From the cell containing the given text, extract its center point as (X, Y) coordinate. 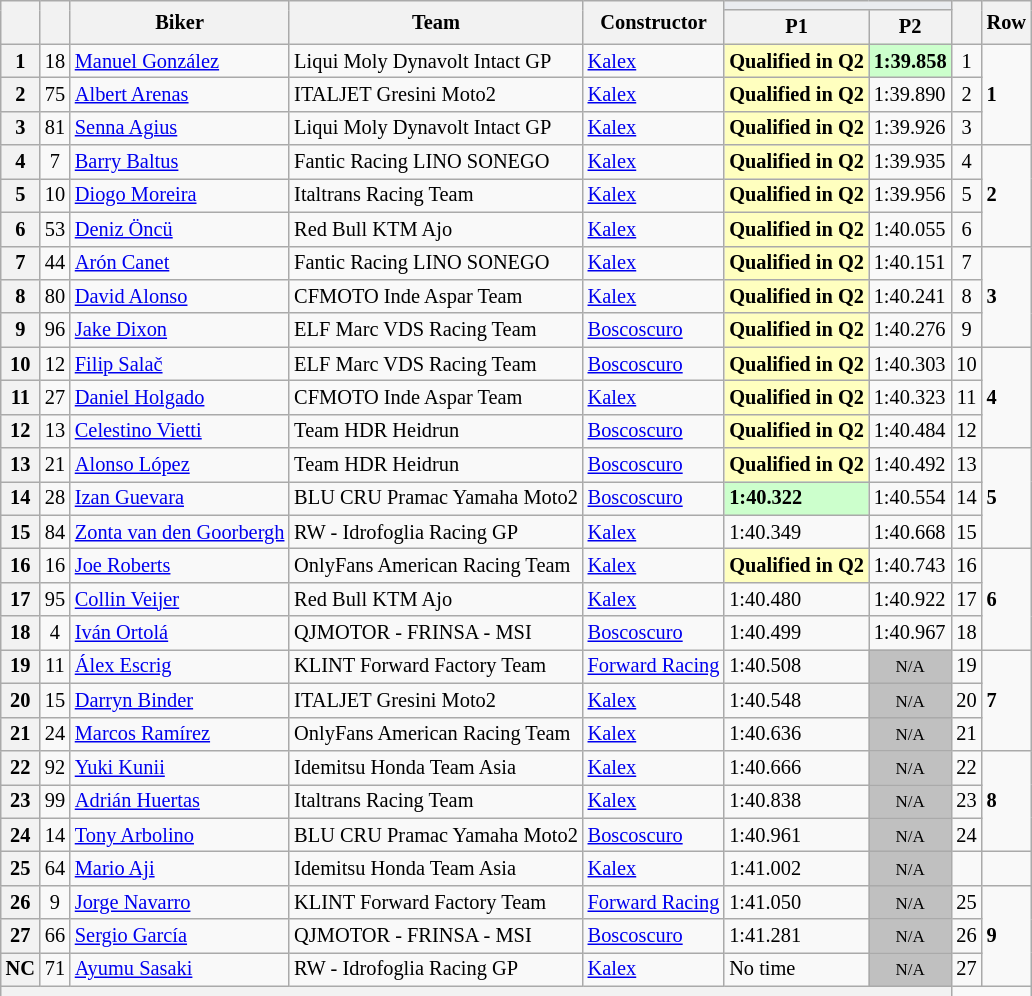
Celestino Vietti (180, 431)
Izan Guevara (180, 498)
Alonso López (180, 465)
Senna Agius (180, 128)
1:40.961 (796, 835)
P2 (910, 27)
44 (55, 263)
1:40.499 (796, 633)
66 (55, 936)
1:40.151 (910, 263)
Sergio García (180, 936)
53 (55, 229)
1:40.838 (796, 801)
Arón Canet (180, 263)
1:40.055 (910, 229)
1:40.666 (796, 767)
Álex Escrig (180, 666)
1:40.743 (910, 565)
92 (55, 767)
1:40.668 (910, 532)
1:40.480 (796, 599)
1:40.484 (910, 431)
Joe Roberts (180, 565)
David Alonso (180, 296)
1:40.276 (910, 330)
95 (55, 599)
1:39.956 (910, 195)
1:40.636 (796, 734)
1:40.323 (910, 397)
Marcos Ramírez (180, 734)
Jake Dixon (180, 330)
64 (55, 868)
Constructor (654, 22)
71 (55, 969)
1:39.890 (910, 94)
Row (1006, 22)
P1 (796, 27)
1:40.303 (910, 364)
Yuki Kunii (180, 767)
1:39.858 (910, 61)
1:40.554 (910, 498)
Iván Ortolá (180, 633)
1:40.922 (910, 599)
Zonta van den Goorbergh (180, 532)
NC (20, 969)
99 (55, 801)
1:40.548 (796, 700)
Biker (180, 22)
Collin Veijer (180, 599)
Filip Salač (180, 364)
No time (796, 969)
75 (55, 94)
1:40.508 (796, 666)
Manuel González (180, 61)
Ayumu Sasaki (180, 969)
81 (55, 128)
1:40.322 (796, 498)
1:39.926 (910, 128)
1:40.349 (796, 532)
Tony Arbolino (180, 835)
Jorge Navarro (180, 902)
1:40.241 (910, 296)
1:41.050 (796, 902)
Darryn Binder (180, 700)
Diogo Moreira (180, 195)
1:40.492 (910, 465)
1:41.281 (796, 936)
1:41.002 (796, 868)
84 (55, 532)
Adrián Huertas (180, 801)
80 (55, 296)
Albert Arenas (180, 94)
1:40.967 (910, 633)
Barry Baltus (180, 162)
Daniel Holgado (180, 397)
28 (55, 498)
Mario Aji (180, 868)
1:39.935 (910, 162)
96 (55, 330)
Deniz Öncü (180, 229)
Team (436, 22)
